Provide the [x, y] coordinate of the cell's center where the given text is located.  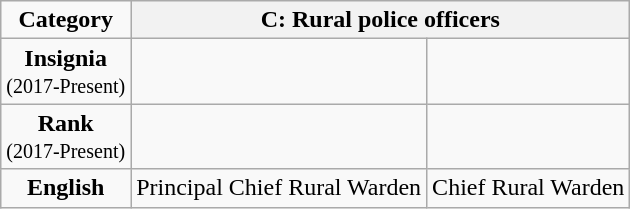
Insignia(2017-Present) [66, 72]
Rank(2017-Present) [66, 136]
Chief Rural Warden [528, 188]
Category [66, 20]
C: Rural police officers [380, 20]
Principal Chief Rural Warden [279, 188]
English [66, 188]
